For the text-containing cell, return its midpoint in [x, y] coordinate format. 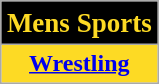
Mens Sports [80, 23]
Wrestling [80, 64]
